Capture the cell that displays the provided text and extract its [X, Y] central coordinate. 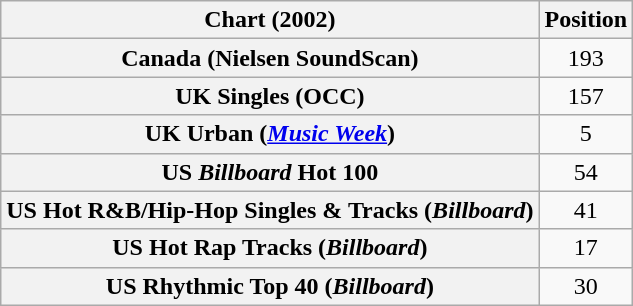
41 [586, 210]
193 [586, 58]
US Hot R&B/Hip-Hop Singles & Tracks (Billboard) [270, 210]
5 [586, 134]
US Rhythmic Top 40 (Billboard) [270, 286]
54 [586, 172]
US Billboard Hot 100 [270, 172]
Position [586, 20]
UK Urban (Music Week) [270, 134]
Chart (2002) [270, 20]
Canada (Nielsen SoundScan) [270, 58]
US Hot Rap Tracks (Billboard) [270, 248]
17 [586, 248]
157 [586, 96]
30 [586, 286]
UK Singles (OCC) [270, 96]
